Capture the cell that displays the provided text and extract its (X, Y) central coordinate. 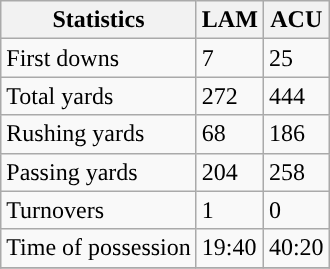
186 (296, 134)
0 (296, 210)
1 (230, 210)
First downs (99, 58)
Turnovers (99, 210)
LAM (230, 20)
Time of possession (99, 248)
68 (230, 134)
7 (230, 58)
204 (230, 172)
40:20 (296, 248)
Passing yards (99, 172)
258 (296, 172)
25 (296, 58)
19:40 (230, 248)
444 (296, 96)
Rushing yards (99, 134)
272 (230, 96)
Statistics (99, 20)
Total yards (99, 96)
ACU (296, 20)
